Pinpoint the cell where the given text exists, returning its (X, Y) midpoint coordinate. 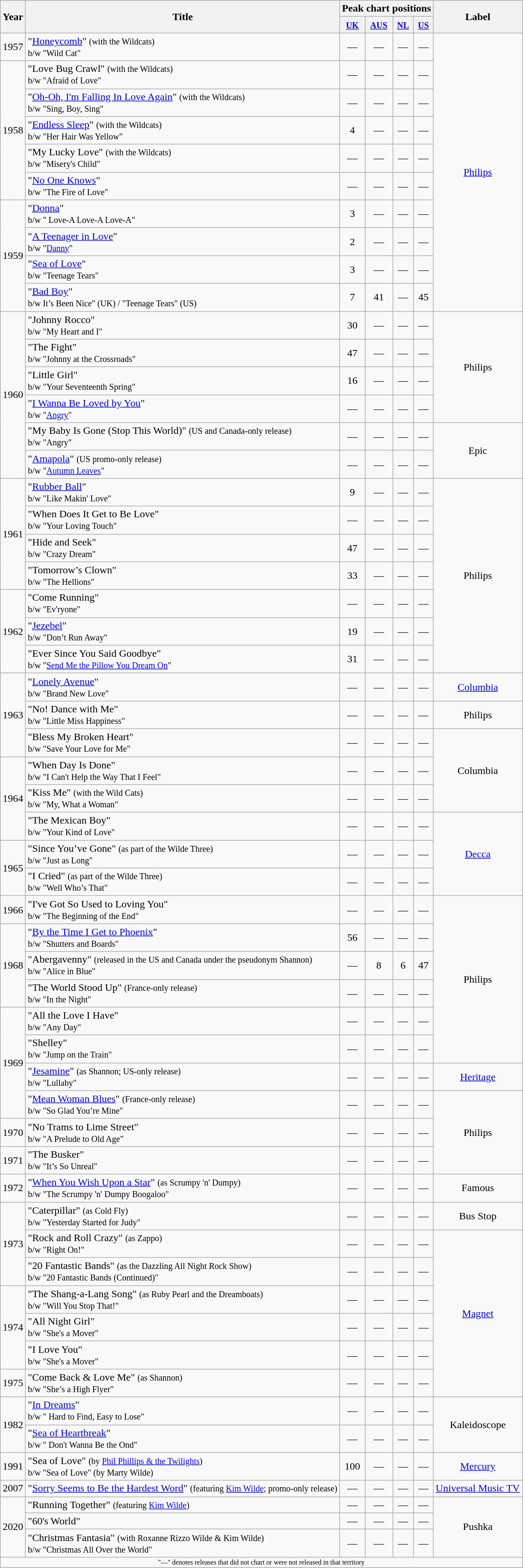
"The Shang-a-Lang Song" (as Ruby Pearl and the Dreamboats)b/w "Will You Stop That!" (183, 1300)
"All the Love I Have"b/w "Any Day" (183, 1021)
19 (352, 631)
"Endless Sleep" (with the Wildcats)b/w "Her Hair Was Yellow" (183, 130)
"The Mexican Boy"b/w "Your Kind of Love" (183, 827)
AUS (379, 25)
"20 Fantastic Bands" (as the Dazzling All Night Rock Show)b/w "20 Fantastic Bands (Continued)" (183, 1272)
1957 (13, 47)
"I Love You"b/w "She's a Mover" (183, 1355)
Title (183, 17)
2 (352, 241)
"The World Stood Up" (France-only release)b/w "In the Night" (183, 993)
"My Lucky Love" (with the Wildcats)b/w "Misery's Child" (183, 158)
Heritage (478, 1076)
1965 (13, 868)
"In Dreams"b/w " Hard to Find, Easy to Lose" (183, 1411)
"Since You’ve Gone" (as part of the Wilde Three)b/w "Just as Long" (183, 854)
"Jezebel"b/w "Don’t Run Away" (183, 631)
NL (403, 25)
"Lonely Avenue"b/w "Brand New Love" (183, 687)
2007 (13, 1488)
"Sea of Love"b/w "Teenage Tears" (183, 270)
"When Does It Get to Be Love"b/w "Your Loving Touch" (183, 520)
Peak chart positions (387, 9)
"Come Running"b/w "Ev'ryone" (183, 603)
"Running Together" (featuring Kim Wilde) (183, 1505)
"I Wanna Be Loved by You"b/w "Angry" (183, 409)
1974 (13, 1327)
"I've Got So Used to Loving You"b/w "The Beginning of the End" (183, 910)
1971 (13, 1160)
US (423, 25)
"Hide and Seek"b/w "Crazy Dream" (183, 548)
"Oh-Oh, I'm Falling In Love Again" (with the Wildcats)b/w "Sing, Boy, Sing" (183, 103)
1958 (13, 130)
1972 (13, 1188)
"Sea of Heartbreak"b/w " Don't Wanna Be the Ond" (183, 1438)
"Rubber Ball"b/w "Like Makin' Love" (183, 492)
1968 (13, 965)
1962 (13, 631)
1963 (13, 714)
Pushka (478, 1527)
"Amapola" (US promo-only release)b/w "Autumn Leaves" (183, 465)
"Kiss Me" (with the Wild Cats)b/w "My, What a Woman" (183, 798)
"All Night Girl"b/w "She's a Mover" (183, 1327)
"Ever Since You Said Goodbye"b/w "Send Me the Pillow You Dream On" (183, 659)
"60's World" (183, 1521)
"Love Bug Crawl" (with the Wildcats)b/w "Afraid of Love" (183, 74)
Mercury (478, 1467)
"Tomorrow’s Clown"b/w "The Hellions" (183, 576)
"Honeycomb" (with the Wildcats)b/w "Wild Cat" (183, 47)
Epic (478, 451)
"Christmas Fantasia" (with Roxanne Rizzo Wilde & Kim Wilde)b/w "Christmas All Over the World" (183, 1543)
"No One Knows"b/w "The Fire of Love" (183, 186)
Year (13, 17)
8 (379, 965)
"No! Dance with Me"b/w "Little Miss Happiness" (183, 714)
"Little Girl"b/w "Your Seventeenth Spring" (183, 381)
"My Baby Is Gone (Stop This World)" (US and Canada-only release)b/w "Angry" (183, 436)
16 (352, 381)
31 (352, 659)
"Bless My Broken Heart"b/w "Save Your Love for Me" (183, 743)
"—" denotes releases that did not chart or were not released in that territory (261, 1562)
"Johnny Rocco"b/w "My Heart and I" (183, 325)
Kaleidoscope (478, 1425)
Label (478, 17)
Magnet (478, 1313)
1961 (13, 534)
"Come Back & Love Me" (as Shannon)b/w "She’s a High Flyer" (183, 1383)
1969 (13, 1063)
9 (352, 492)
30 (352, 325)
7 (352, 297)
Universal Music TV (478, 1488)
1960 (13, 395)
"When You Wish Upon a Star" (as Scrumpy 'n' Dumpy)b/w "The Scrumpy 'n' Dumpy Boogaloo" (183, 1188)
"A Teenager in Love"b/w "Danny" (183, 241)
4 (352, 130)
"By the Time I Get to Phoenix"b/w "Shutters and Boards" (183, 938)
"When Day Is Done"b/w "I Can't Help the Way That I Feel" (183, 770)
1959 (13, 255)
"The Fight"b/w "Johnny at the Crossroads" (183, 353)
6 (403, 965)
"I Cried" (as part of the Wilde Three)b/w "Well Who’s That" (183, 882)
"Shelley"b/w "Jump on the Train" (183, 1049)
33 (352, 576)
56 (352, 938)
"Sorry Seems to Be the Hardest Word" (featuring Kim Wilde; promo-only release) (183, 1488)
45 (423, 297)
"Donna"b/w " Love-A Love-A Love-A" (183, 214)
Decca (478, 854)
Bus Stop (478, 1216)
1982 (13, 1425)
41 (379, 297)
"Sea of Love" (by Phil Phillips & the Twilights)b/w "Sea of Love" (by Marty Wilde) (183, 1467)
2020 (13, 1527)
1991 (13, 1467)
1966 (13, 910)
1973 (13, 1244)
1975 (13, 1383)
"The Busker"b/w "It’s So Unreal" (183, 1160)
"No Trams to Lime Street"b/w "A Prelude to Old Age" (183, 1132)
"Mean Woman Blues" (France-only release)b/w "So Glad You’re Mine" (183, 1105)
Famous (478, 1188)
1970 (13, 1132)
"Abergavenny" (released in the US and Canada under the pseudonym Shannon)b/w "Alice in Blue" (183, 965)
"Jesamine" (as Shannon; US-only release)b/w "Lullaby" (183, 1076)
100 (352, 1467)
UK (352, 25)
"Caterpillar" (as Cold Fly)b/w "Yesterday Started for Judy" (183, 1216)
"Bad Boy"b/w It’s Been Nice" (UK) / "Teenage Tears" (US) (183, 297)
"Rock and Roll Crazy" (as Zappo)b/w "Right On!" (183, 1244)
1964 (13, 798)
